Provide the [x, y] coordinate of the cell's center where the given text is located.  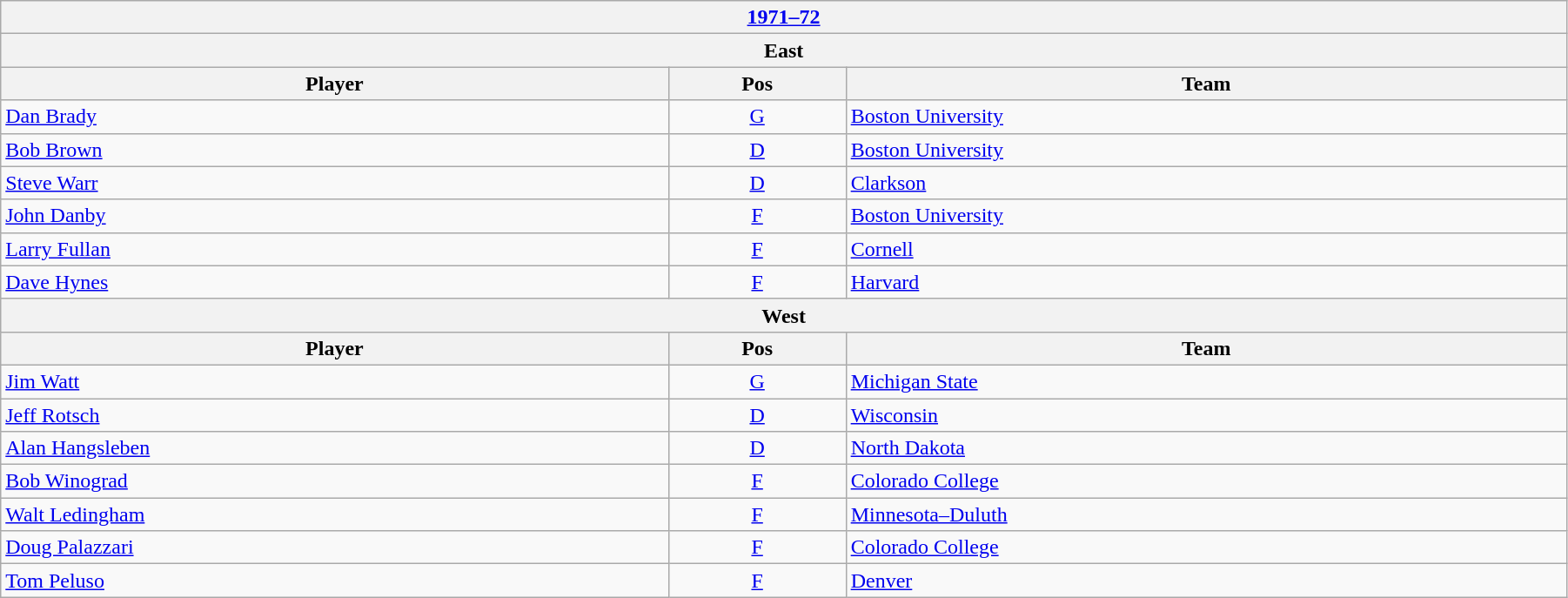
Michigan State [1206, 381]
North Dakota [1206, 448]
Bob Winograd [334, 481]
West [784, 315]
Minnesota–Duluth [1206, 514]
1971–72 [784, 17]
Walt Ledingham [334, 514]
Clarkson [1206, 183]
Denver [1206, 581]
East [784, 50]
Harvard [1206, 282]
John Danby [334, 216]
Alan Hangsleben [334, 448]
Bob Brown [334, 150]
Cornell [1206, 249]
Dan Brady [334, 117]
Tom Peluso [334, 581]
Larry Fullan [334, 249]
Dave Hynes [334, 282]
Jim Watt [334, 381]
Wisconsin [1206, 415]
Doug Palazzari [334, 548]
Steve Warr [334, 183]
Jeff Rotsch [334, 415]
